Scan for the cell matching the given text and deliver its (X, Y) coordinate at center. 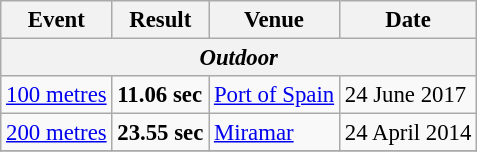
Miramar (274, 133)
100 metres (56, 95)
200 metres (56, 133)
Result (160, 20)
11.06 sec (160, 95)
Venue (274, 20)
24 April 2014 (408, 133)
Date (408, 20)
Event (56, 20)
Port of Spain (274, 95)
Outdoor (239, 58)
24 June 2017 (408, 95)
23.55 sec (160, 133)
